For the text-containing cell, return its midpoint in (X, Y) coordinate format. 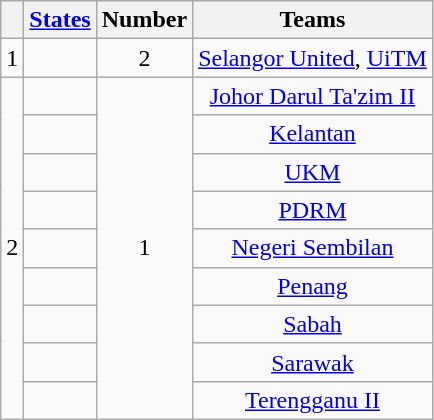
Penang (313, 286)
PDRM (313, 210)
Number (144, 20)
Teams (313, 20)
States (60, 20)
Negeri Sembilan (313, 248)
Sabah (313, 324)
UKM (313, 172)
Sarawak (313, 362)
Selangor United, UiTM (313, 58)
Terengganu II (313, 400)
Johor Darul Ta'zim II (313, 96)
Kelantan (313, 134)
